Provide the [X, Y] coordinate of the cell's center where the given text is located.  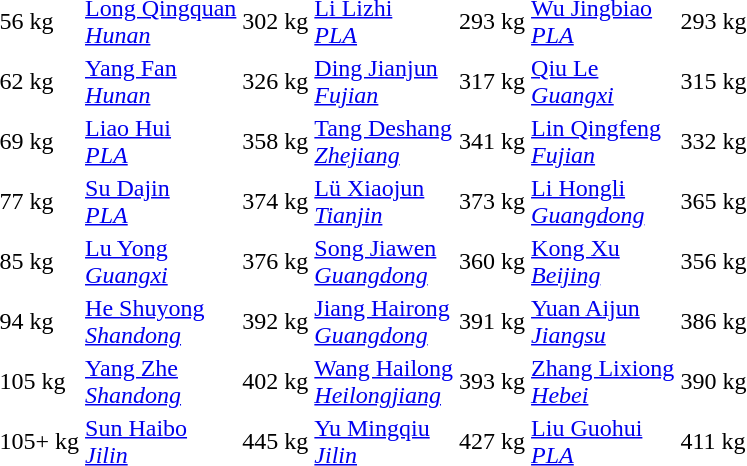
Tang DeshangZhejiang [384, 142]
376 kg [276, 262]
Wang HailongHeilongjiang [384, 382]
Lin QingfengFujian [603, 142]
393 kg [492, 382]
360 kg [492, 262]
Qiu LeGuangxi [603, 82]
373 kg [492, 202]
Ding JianjunFujian [384, 82]
Lü XiaojunTianjin [384, 202]
Kong XuBeijing [603, 262]
Song JiawenGuangdong [384, 262]
Li HongliGuangdong [603, 202]
Liao HuiPLA [161, 142]
341 kg [492, 142]
Su DajinPLA [161, 202]
Yang FanHunan [161, 82]
374 kg [276, 202]
391 kg [492, 322]
Zhang LixiongHebei [603, 382]
He ShuyongShandong [161, 322]
326 kg [276, 82]
392 kg [276, 322]
Yang ZheShandong [161, 382]
Yuan AijunJiangsu [603, 322]
358 kg [276, 142]
Lu YongGuangxi [161, 262]
317 kg [492, 82]
402 kg [276, 382]
Jiang HairongGuangdong [384, 322]
